Capture the cell that displays the provided text and extract its (x, y) central coordinate. 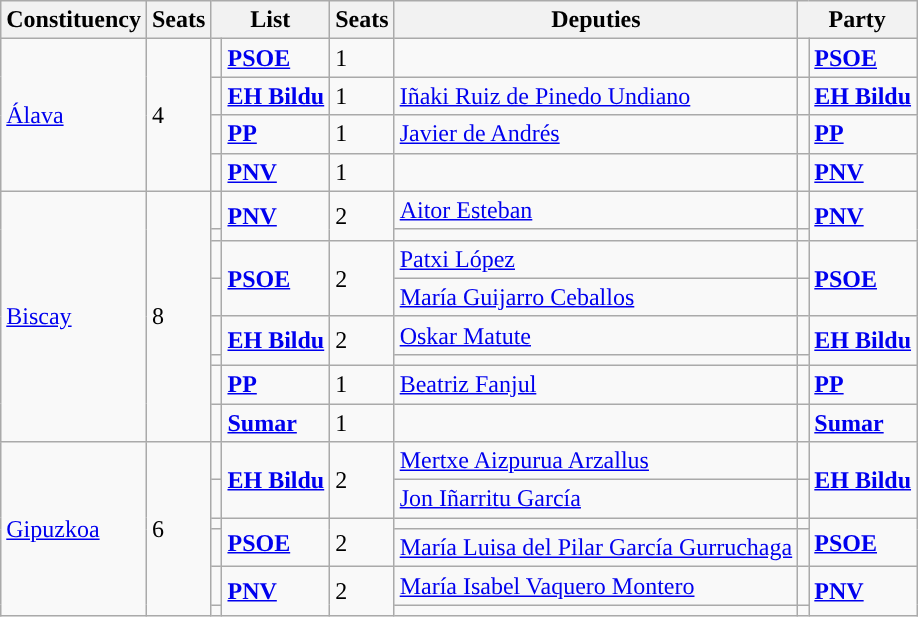
Aitor Esteban (596, 210)
Constituency (74, 20)
8 (178, 316)
Mertxe Aizpurua Arzallus (596, 461)
List (270, 20)
María Isabel Vaquero Montero (596, 586)
María Guijarro Ceballos (596, 297)
Álava (74, 115)
Oskar Matute (596, 335)
Deputies (596, 20)
María Luisa del Pilar García Gurruchaga (596, 548)
Javier de Andrés (596, 134)
Patxi López (596, 259)
6 (178, 529)
Beatriz Fanjul (596, 384)
Jon Iñarritu García (596, 499)
Biscay (74, 316)
Gipuzkoa (74, 529)
Party (858, 20)
Iñaki Ruiz de Pinedo Undiano (596, 96)
4 (178, 115)
